Identify which cell holds the provided text, then report its [X, Y] central coordinate. 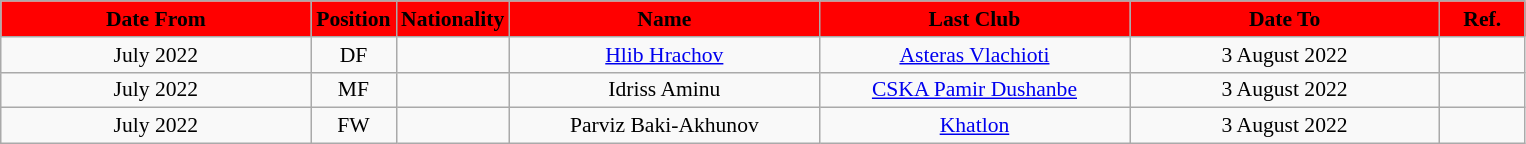
CSKA Pamir Dushanbe [974, 90]
Idriss Aminu [664, 90]
Hlib Hrachov [664, 55]
MF [354, 90]
Name [664, 19]
Asteras Vlachioti [974, 55]
Nationality [452, 19]
Khatlon [974, 126]
DF [354, 55]
Position [354, 19]
Last Club [974, 19]
Date To [1285, 19]
FW [354, 126]
Ref. [1482, 19]
Parviz Baki-Akhunov [664, 126]
Date From [156, 19]
